Extract the [x, y] coordinate from the center of the cell holding the provided text.  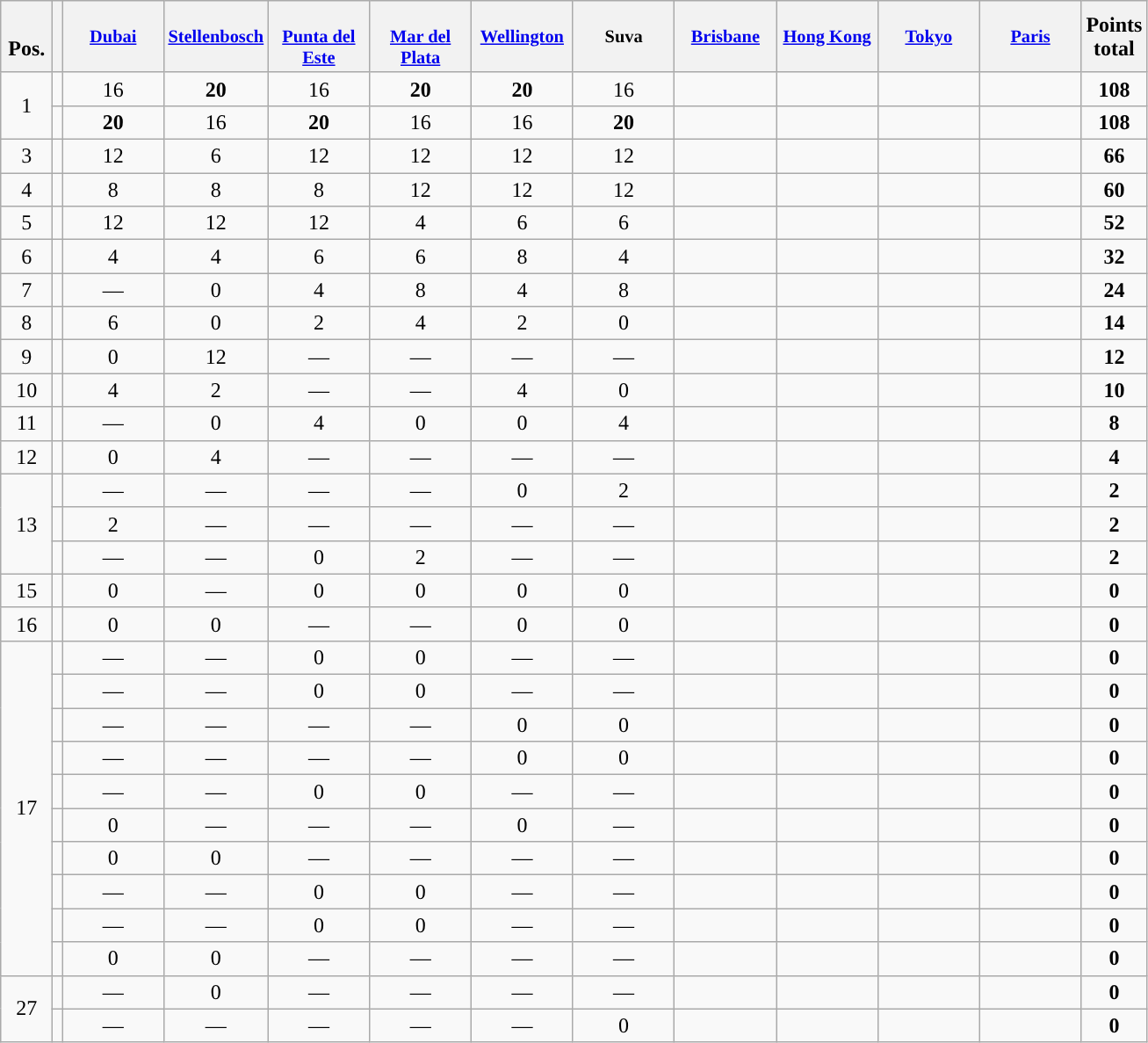
7 [26, 290]
9 [26, 357]
1 [26, 105]
Paris [1030, 37]
Wellington [523, 37]
11 [26, 424]
17 [26, 808]
66 [1114, 156]
Punta del Este [319, 37]
52 [1114, 223]
27 [26, 1009]
3 [26, 156]
13 [26, 524]
Dubai [113, 37]
Suva [624, 37]
24 [1114, 290]
15 [26, 590]
Hong Kong [827, 37]
60 [1114, 190]
14 [1114, 323]
Pointstotal [1114, 37]
Pos. [26, 37]
Stellenbosch [216, 37]
32 [1114, 257]
Brisbane [726, 37]
Mar del Plata [421, 37]
5 [26, 223]
Tokyo [928, 37]
